Return (X, Y) of the center of cell containing provided text 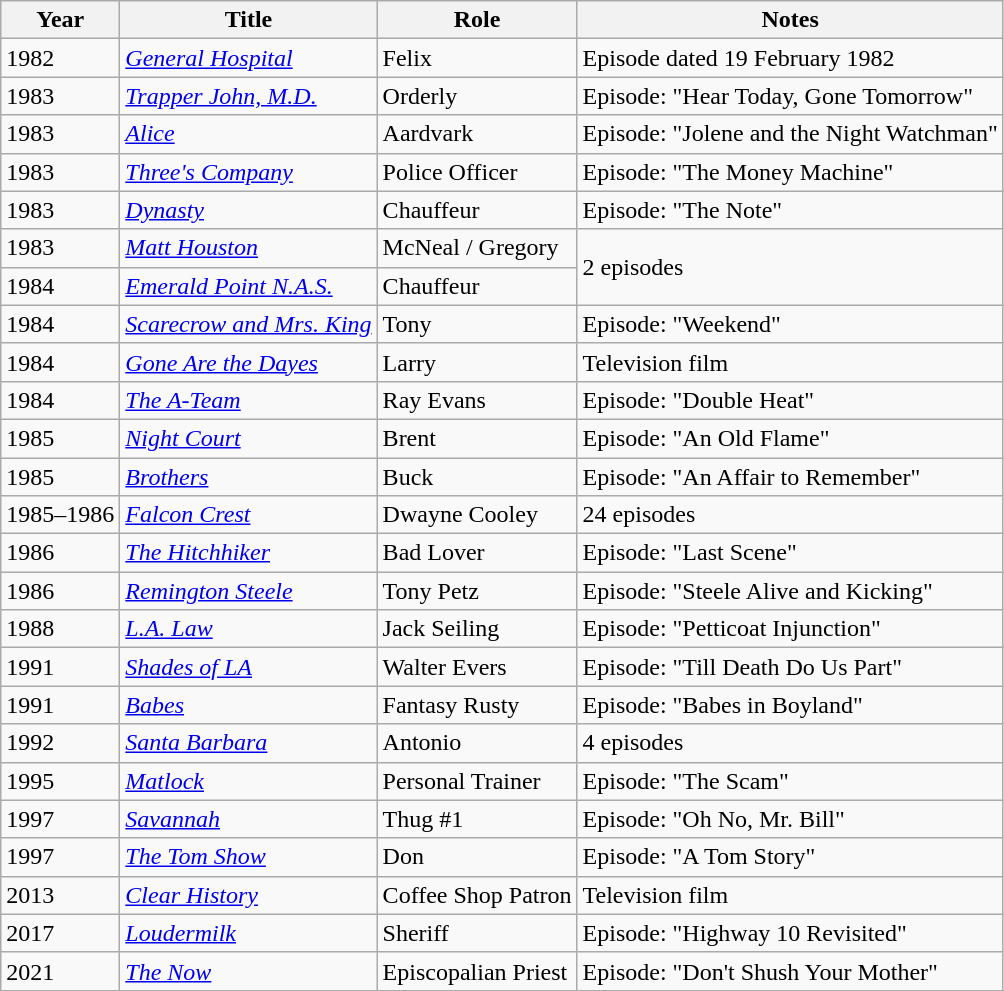
Episode: "Petticoat Injunction" (790, 629)
General Hospital (248, 58)
2021 (60, 971)
Dwayne Cooley (477, 515)
Episode: "Jolene and the Night Watchman" (790, 134)
Orderly (477, 96)
2017 (60, 933)
24 episodes (790, 515)
Night Court (248, 438)
Ray Evans (477, 400)
Don (477, 857)
Antonio (477, 743)
Walter Evers (477, 667)
Episode: "Double Heat" (790, 400)
Tony (477, 324)
1982 (60, 58)
Tony Petz (477, 591)
Santa Barbara (248, 743)
4 episodes (790, 743)
2 episodes (790, 267)
Felix (477, 58)
Buck (477, 477)
Episode: "Don't Shush Your Mother" (790, 971)
The Hitchhiker (248, 553)
McNeal / Gregory (477, 248)
Remington Steele (248, 591)
Brothers (248, 477)
Loudermilk (248, 933)
Episode: "Last Scene" (790, 553)
Episode: "Hear Today, Gone Tomorrow" (790, 96)
Title (248, 20)
Brent (477, 438)
Shades of LA (248, 667)
Sheriff (477, 933)
Fantasy Rusty (477, 705)
Episode: "Steele Alive and Kicking" (790, 591)
Babes (248, 705)
Dynasty (248, 210)
Trapper John, M.D. (248, 96)
The Tom Show (248, 857)
Clear History (248, 895)
Three's Company (248, 172)
Role (477, 20)
1995 (60, 781)
Matt Houston (248, 248)
Episcopalian Priest (477, 971)
2013 (60, 895)
Emerald Point N.A.S. (248, 286)
Episode: "An Affair to Remember" (790, 477)
Larry (477, 362)
The A-Team (248, 400)
Episode: "The Scam" (790, 781)
Episode: "Weekend" (790, 324)
The Now (248, 971)
Personal Trainer (477, 781)
Police Officer (477, 172)
Notes (790, 20)
Episode: "An Old Flame" (790, 438)
Coffee Shop Patron (477, 895)
1988 (60, 629)
Episode: "Oh No, Mr. Bill" (790, 819)
Year (60, 20)
Episode: "The Money Machine" (790, 172)
1992 (60, 743)
Matlock (248, 781)
Episode: "A Tom Story" (790, 857)
Bad Lover (477, 553)
Savannah (248, 819)
Episode dated 19 February 1982 (790, 58)
Episode: "Babes in Boyland" (790, 705)
Jack Seiling (477, 629)
Gone Are the Dayes (248, 362)
Falcon Crest (248, 515)
Aardvark (477, 134)
Episode: "Highway 10 Revisited" (790, 933)
Episode: "The Note" (790, 210)
Alice (248, 134)
Thug #1 (477, 819)
Episode: "Till Death Do Us Part" (790, 667)
1985–1986 (60, 515)
L.A. Law (248, 629)
Scarecrow and Mrs. King (248, 324)
